Identify which cell holds the provided text, then report its (X, Y) central coordinate. 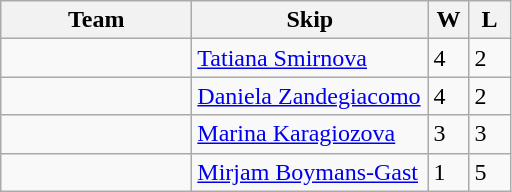
Marina Karagiozova (310, 134)
Tatiana Smirnova (310, 58)
L (490, 20)
Mirjam Boymans-Gast (310, 172)
Team (96, 20)
5 (490, 172)
Daniela Zandegiacomo (310, 96)
1 (448, 172)
W (448, 20)
Skip (310, 20)
